Detect which cell encompasses the target text, then output its [X, Y] center coordinate. 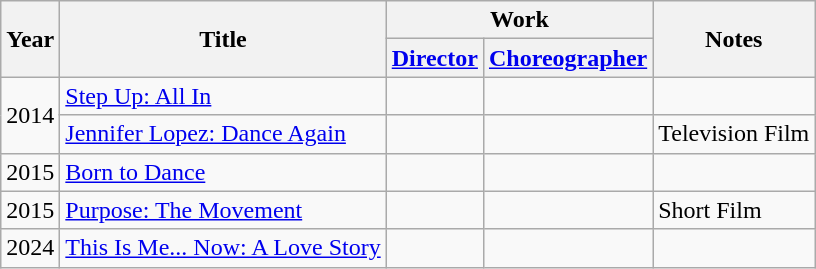
Purpose: The Movement [223, 210]
Television Film [734, 134]
Short Film [734, 210]
Notes [734, 39]
Year [30, 39]
Jennifer Lopez: Dance Again [223, 134]
Step Up: All In [223, 96]
Born to Dance [223, 172]
This Is Me... Now: A Love Story [223, 248]
Work [520, 20]
Title [223, 39]
2014 [30, 115]
2024 [30, 248]
Director [434, 58]
Choreographer [568, 58]
